Find where the given text appears and provide that cell's center as [x, y] coordinate. 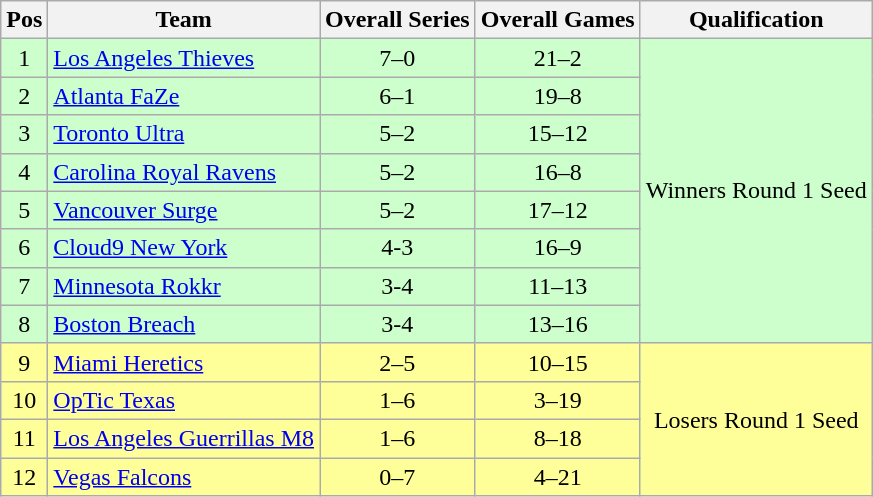
10 [24, 400]
15–12 [558, 134]
OpTic Texas [184, 400]
Los Angeles Thieves [184, 58]
Overall Series [398, 20]
Cloud9 New York [184, 248]
12 [24, 477]
Atlanta FaZe [184, 96]
4-3 [398, 248]
Miami Heretics [184, 362]
Vancouver Surge [184, 210]
1 [24, 58]
7 [24, 286]
16–9 [558, 248]
4 [24, 172]
8 [24, 324]
Winners Round 1 Seed [756, 191]
2 [24, 96]
11 [24, 438]
9 [24, 362]
Toronto Ultra [184, 134]
8–18 [558, 438]
2–5 [398, 362]
19–8 [558, 96]
21–2 [558, 58]
Boston Breach [184, 324]
Overall Games [558, 20]
6 [24, 248]
5 [24, 210]
17–12 [558, 210]
Carolina Royal Ravens [184, 172]
Qualification [756, 20]
Vegas Falcons [184, 477]
10–15 [558, 362]
Pos [24, 20]
3 [24, 134]
Los Angeles Guerrillas M8 [184, 438]
3–19 [558, 400]
Team [184, 20]
4–21 [558, 477]
13–16 [558, 324]
7–0 [398, 58]
0–7 [398, 477]
Minnesota Rokkr [184, 286]
16–8 [558, 172]
6–1 [398, 96]
11–13 [558, 286]
Losers Round 1 Seed [756, 419]
